From the cell containing the given text, extract its center point as [x, y] coordinate. 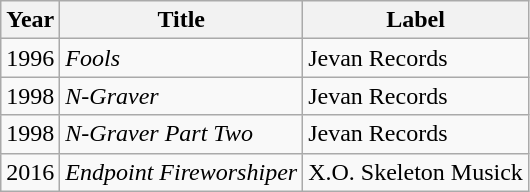
N-Graver Part Two [182, 134]
2016 [30, 172]
1996 [30, 58]
Fools [182, 58]
N-Graver [182, 96]
X.O. Skeleton Musick [416, 172]
Title [182, 20]
Year [30, 20]
Endpoint Fireworshiper [182, 172]
Label [416, 20]
